Output the (X, Y) coordinate of the center of the cell containing the given text.  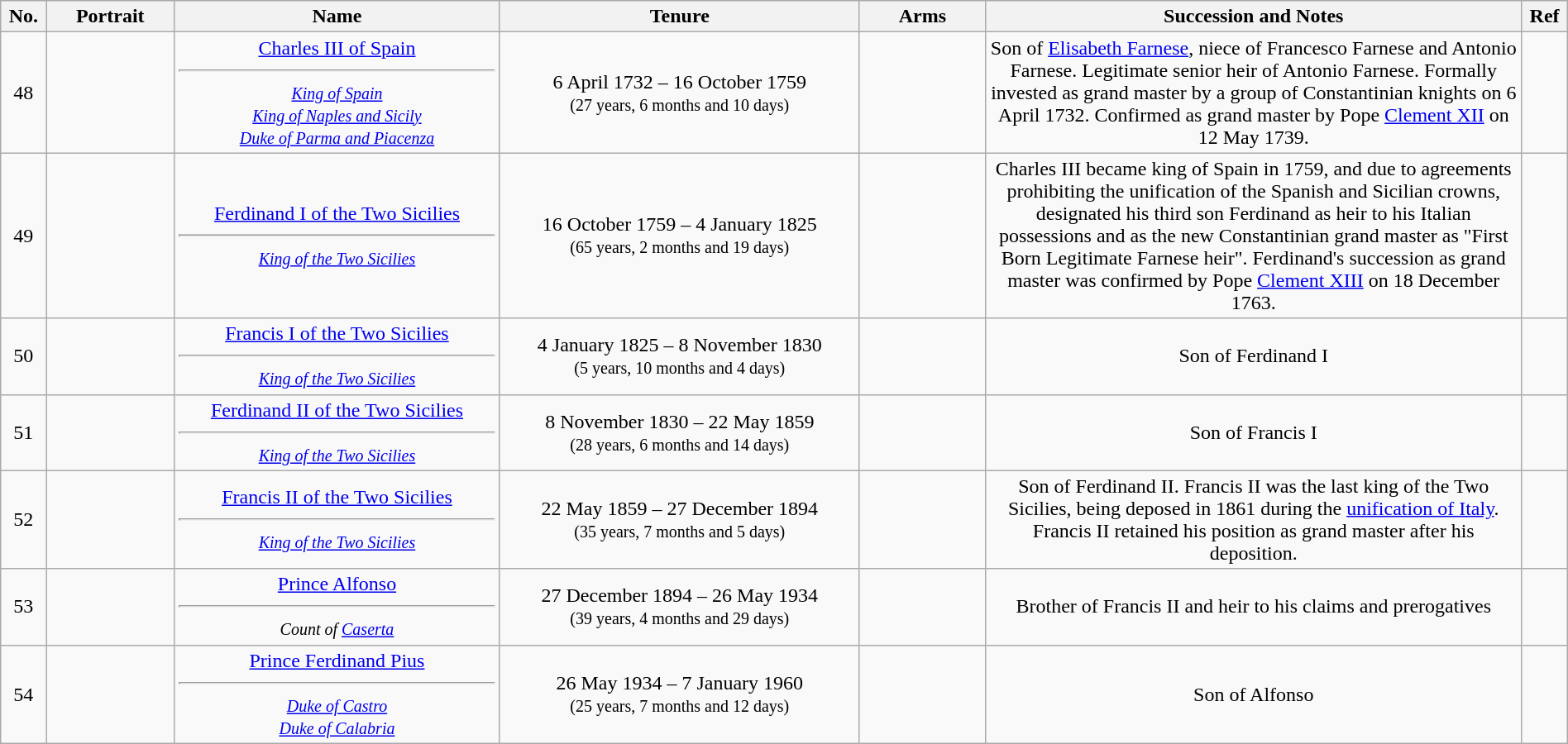
Tenure (680, 17)
Succession and Notes (1254, 17)
48 (23, 93)
Prince Ferdinand PiusDuke of CastroDuke of Calabria (337, 694)
Son of Alfonso (1254, 694)
Arms (922, 17)
53 (23, 607)
16 October 1759 – 4 January 1825(65 years, 2 months and 19 days) (680, 236)
8 November 1830 – 22 May 1859(28 years, 6 months and 14 days) (680, 432)
Francis I of the Two SiciliesKing of the Two Sicilies (337, 356)
54 (23, 694)
52 (23, 519)
26 May 1934 – 7 January 1960(25 years, 7 months and 12 days) (680, 694)
Ferdinand II of the Two SiciliesKing of the Two Sicilies (337, 432)
50 (23, 356)
4 January 1825 – 8 November 1830(5 years, 10 months and 4 days) (680, 356)
Name (337, 17)
27 December 1894 – 26 May 1934(39 years, 4 months and 29 days) (680, 607)
Prince AlfonsoCount of Caserta (337, 607)
49 (23, 236)
Francis II of the Two SiciliesKing of the Two Sicilies (337, 519)
Charles III of SpainKing of SpainKing of Naples and SicilyDuke of Parma and Piacenza (337, 93)
Brother of Francis II and heir to his claims and prerogatives (1254, 607)
No. (23, 17)
22 May 1859 – 27 December 1894(35 years, 7 months and 5 days) (680, 519)
51 (23, 432)
Ferdinand I of the Two SiciliesKing of the Two Sicilies (337, 236)
Ref (1545, 17)
Portrait (111, 17)
6 April 1732 – 16 October 1759(27 years, 6 months and 10 days) (680, 93)
Son of Francis I (1254, 432)
Son of Ferdinand I (1254, 356)
